Return the (X, Y) coordinate for the center point of the cell that contains the specified text.  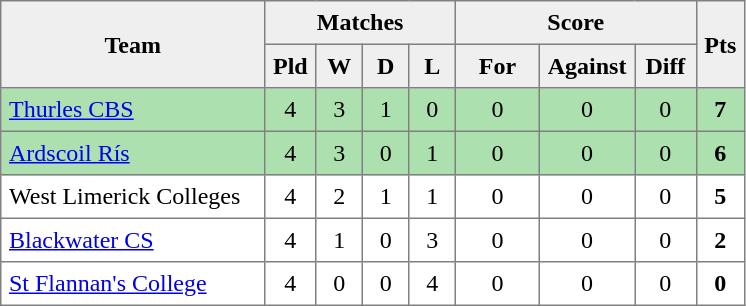
Against (586, 66)
5 (720, 197)
Diff (666, 66)
W (339, 66)
6 (720, 153)
L (432, 66)
Blackwater CS (133, 240)
Matches (360, 23)
Pts (720, 44)
7 (720, 110)
West Limerick Colleges (133, 197)
Team (133, 44)
Ardscoil Rís (133, 153)
Thurles CBS (133, 110)
For (497, 66)
D (385, 66)
Score (576, 23)
Pld (290, 66)
St Flannan's College (133, 284)
